Return [x, y] of the center of cell containing provided text 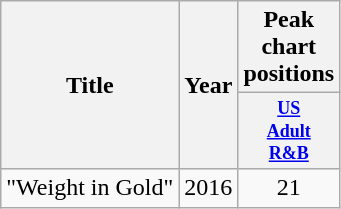
"Weight in Gold" [90, 188]
Peak chart positions [289, 47]
2016 [208, 188]
USAdultR&B [289, 131]
Title [90, 85]
21 [289, 188]
Year [208, 85]
